For the text-containing cell, return its midpoint in [x, y] coordinate format. 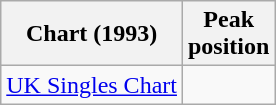
Chart (1993) [92, 34]
UK Singles Chart [92, 85]
Peakposition [228, 34]
